Pinpoint the cell where the given text exists, returning its [X, Y] midpoint coordinate. 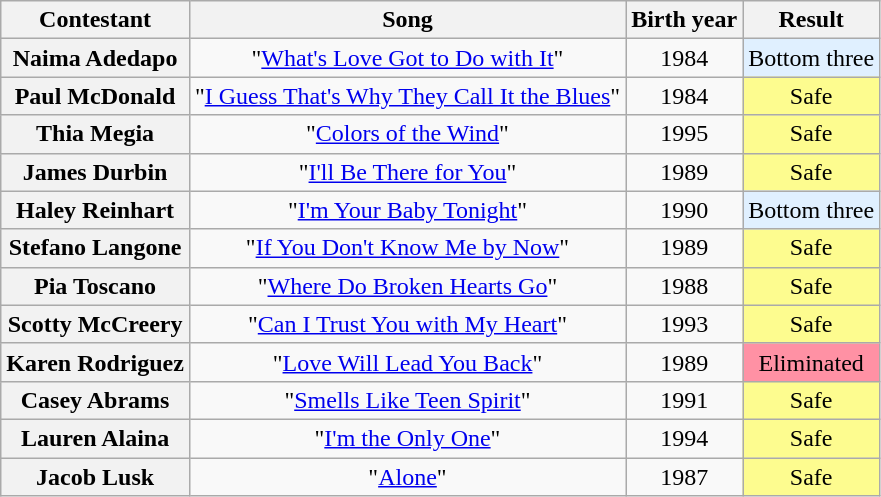
Contestant [96, 20]
"Colors of the Wind" [407, 134]
Jacob Lusk [96, 477]
"Smells Like Teen Spirit" [407, 400]
"What's Love Got to Do with It" [407, 58]
"I'm Your Baby Tonight" [407, 210]
1994 [684, 438]
"If You Don't Know Me by Now" [407, 248]
Scotty McCreery [96, 324]
"Can I Trust You with My Heart" [407, 324]
"I'm the Only One" [407, 438]
Birth year [684, 20]
"Love Will Lead You Back" [407, 362]
"I'll Be There for You" [407, 172]
Song [407, 20]
1991 [684, 400]
1990 [684, 210]
Stefano Langone [96, 248]
Thia Megia [96, 134]
Haley Reinhart [96, 210]
1987 [684, 477]
"Where Do Broken Hearts Go" [407, 286]
Paul McDonald [96, 96]
Eliminated [812, 362]
James Durbin [96, 172]
1993 [684, 324]
1988 [684, 286]
Lauren Alaina [96, 438]
"Alone" [407, 477]
"I Guess That's Why They Call It the Blues" [407, 96]
1995 [684, 134]
Pia Toscano [96, 286]
Naima Adedapo [96, 58]
Casey Abrams [96, 400]
Result [812, 20]
Karen Rodriguez [96, 362]
